Locate the cell with the specified text and output its [x, y] center coordinate. 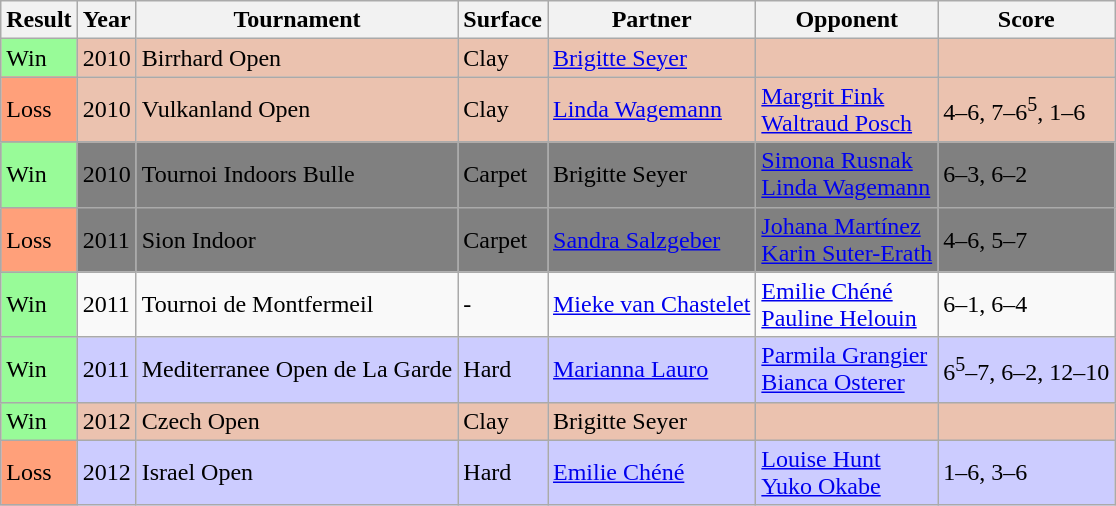
Johana Martínez Karin Suter-Erath [847, 240]
Tournoi de Montfermeil [297, 304]
Linda Wagemann [652, 110]
Sandra Salzgeber [652, 240]
6–3, 6–2 [1026, 174]
- [503, 304]
4–6, 7–65, 1–6 [1026, 110]
Opponent [847, 20]
Result [39, 20]
Emilie Chéné Pauline Helouin [847, 304]
Israel Open [297, 472]
Mediterranee Open de La Garde [297, 370]
1–6, 3–6 [1026, 472]
Emilie Chéné [652, 472]
6–1, 6–4 [1026, 304]
Margrit Fink Waltraud Posch [847, 110]
Sion Indoor [297, 240]
65–7, 6–2, 12–10 [1026, 370]
Marianna Lauro [652, 370]
Tournoi Indoors Bulle [297, 174]
Score [1026, 20]
Surface [503, 20]
Year [106, 20]
Partner [652, 20]
Mieke van Chastelet [652, 304]
Vulkanland Open [297, 110]
Tournament [297, 20]
4–6, 5–7 [1026, 240]
Parmila Grangier Bianca Osterer [847, 370]
Czech Open [297, 421]
Simona Rusnak Linda Wagemann [847, 174]
Birrhard Open [297, 58]
Louise Hunt Yuko Okabe [847, 472]
